Search for the cell housing the specified text and yield its [x, y] center coordinate. 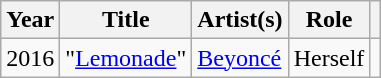
Artist(s) [240, 20]
Beyoncé [240, 58]
Title [126, 20]
Herself [329, 58]
2016 [30, 58]
"Lemonade" [126, 58]
Role [329, 20]
Year [30, 20]
